For the text-containing cell, return its midpoint in (X, Y) coordinate format. 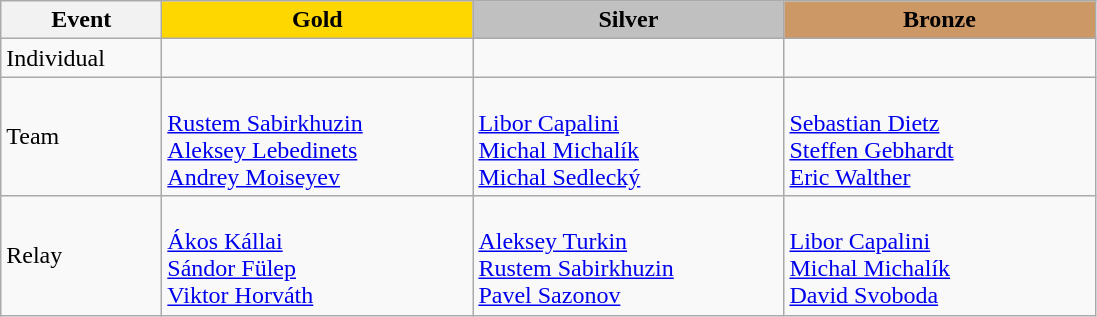
Event (82, 20)
Rustem Sabirkhuzin Aleksey Lebedinets Andrey Moiseyev (318, 136)
Individual (82, 58)
Gold (318, 20)
Silver (628, 20)
Relay (82, 256)
Ákos Kállai Sándor Fülep Viktor Horváth (318, 256)
Libor Capalini Michal Michalík David Svoboda (940, 256)
Libor Capalini Michal Michalík Michal Sedlecký (628, 136)
Aleksey Turkin Rustem Sabirkhuzin Pavel Sazonov (628, 256)
Sebastian Dietz Steffen Gebhardt Eric Walther (940, 136)
Team (82, 136)
Bronze (940, 20)
